Determine the [x, y] coordinate at the center of the cell enclosing the given text.  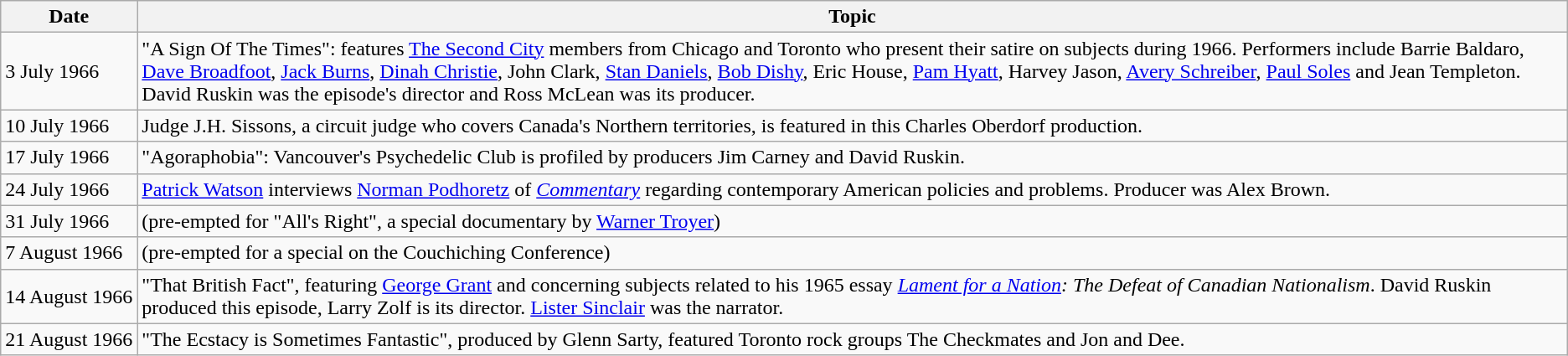
Judge J.H. Sissons, a circuit judge who covers Canada's Northern territories, is featured in this Charles Oberdorf production. [853, 126]
10 July 1966 [69, 126]
14 August 1966 [69, 297]
24 July 1966 [69, 189]
"The Ecstacy is Sometimes Fantastic", produced by Glenn Sarty, featured Toronto rock groups The Checkmates and Jon and Dee. [853, 339]
Patrick Watson interviews Norman Podhoretz of Commentary regarding contemporary American policies and problems. Producer was Alex Brown. [853, 189]
Date [69, 17]
"Agoraphobia": Vancouver's Psychedelic Club is profiled by producers Jim Carney and David Ruskin. [853, 157]
21 August 1966 [69, 339]
7 August 1966 [69, 253]
(pre-empted for "All's Right", a special documentary by Warner Troyer) [853, 221]
17 July 1966 [69, 157]
3 July 1966 [69, 71]
31 July 1966 [69, 221]
Topic [853, 17]
(pre-empted for a special on the Couchiching Conference) [853, 253]
